Search for the cell housing the specified text and yield its [X, Y] center coordinate. 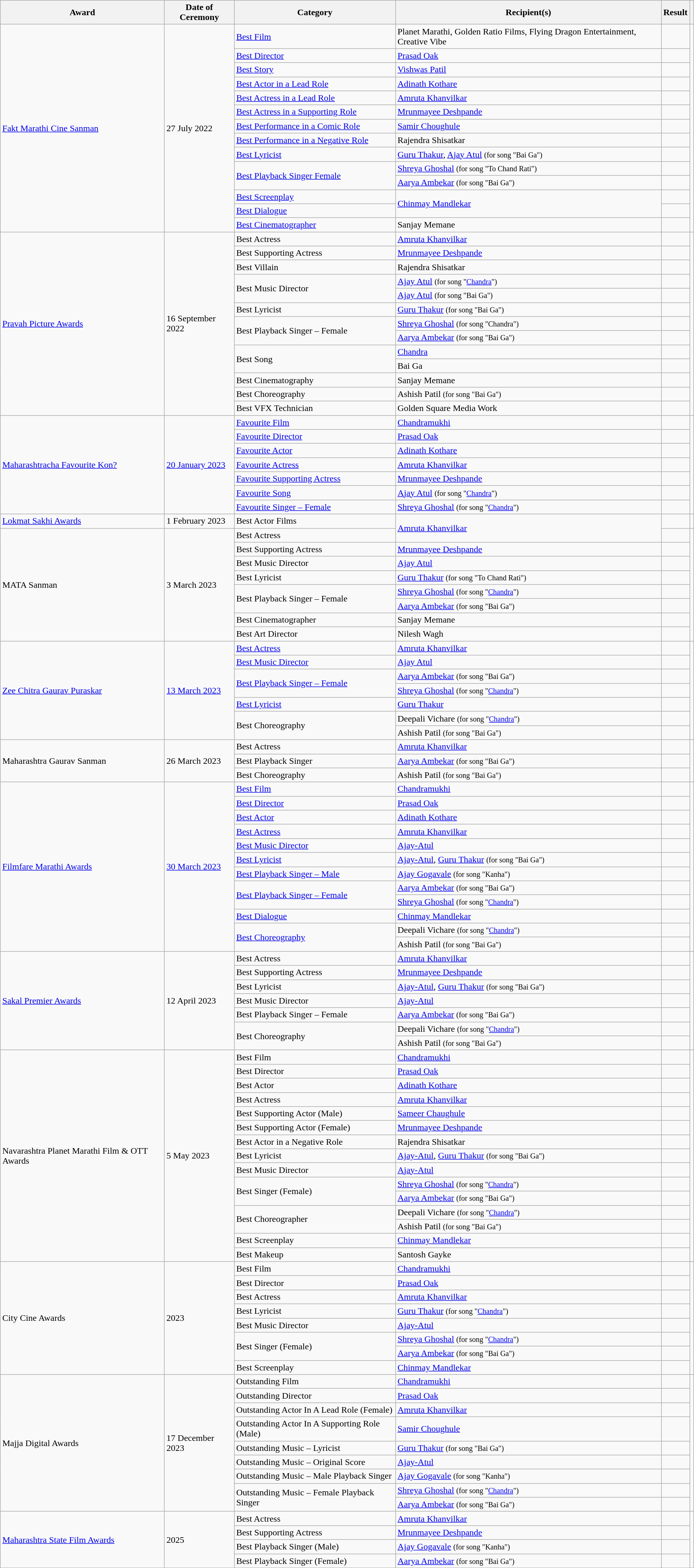
27 July 2022 [199, 128]
Sameer Chaughule [529, 1114]
17 December 2023 [199, 1443]
MATA Sanman [82, 584]
Best Actor in a Lead Role [315, 84]
Best Art Director [315, 634]
30 March 2023 [199, 866]
26 March 2023 [199, 761]
Outstanding Film [315, 1382]
Golden Square Media Work [529, 408]
Zee Chitra Gaurav Puraskar [82, 690]
5 May 2023 [199, 1156]
2023 [199, 1318]
Best Story [315, 70]
3 March 2023 [199, 584]
Best Actress in a Supporting Role [315, 112]
Chandra [529, 352]
Maharashtracha Favourite Kon? [82, 464]
Navarashtra Planet Marathi Film & OTT Awards [82, 1156]
Best Playback Singer – Male [315, 873]
Vishwas Patil [529, 70]
Lokmat Sakhi Awards [82, 521]
Best Playback Singer [315, 761]
Shreya Ghoshal (for song "To Chand Rati") [529, 168]
Recipient(s) [529, 13]
Best Supporting Actor (Female) [315, 1128]
Favourite Supporting Actress [315, 479]
13 March 2023 [199, 690]
Filmfare Marathi Awards [82, 866]
Best Actress in a Lead Role [315, 98]
Best Performance in a Negative Role [315, 140]
Best Song [315, 359]
Outstanding Music – Male Playback Singer [315, 1476]
Best Makeup [315, 1254]
Best Playback Singer Female [315, 175]
Best VFX Technician [315, 408]
Best Choreographer [315, 1219]
20 January 2023 [199, 464]
Favourite Actor [315, 451]
Best Actor in a Negative Role [315, 1142]
Fakt Marathi Cine Sanman [82, 128]
Favourite Director [315, 437]
Majja Digital Awards [82, 1443]
City Cine Awards [82, 1318]
Outstanding Actor In A Supporting Role (Male) [315, 1429]
Guru Thakur, Ajay Atul (for song "Bai Ga") [529, 154]
Pravah Picture Awards [82, 324]
Favourite Film [315, 422]
Guru Thakur [529, 705]
Outstanding Music – Female Playback Singer [315, 1497]
Outstanding Music – Original Score [315, 1462]
1 February 2023 [199, 521]
Best Villain [315, 267]
Best Actor Films [315, 521]
Ajay Atul (for song "Bai Ga") [529, 295]
Best Playback Singer (Female) [315, 1561]
Guru Thakur (for song "To Chand Rati") [529, 577]
Best Cinematography [315, 380]
Bai Ga [529, 366]
Favourite Song [315, 493]
Best Performance in a Comic Role [315, 126]
Maharashtra State Film Awards [82, 1539]
Award [82, 13]
Best Supporting Actor (Male) [315, 1114]
Outstanding Actor In A Lead Role (Female) [315, 1410]
Sakal Premier Awards [82, 1001]
Favourite Actress [315, 465]
Santosh Gayke [529, 1254]
Category [315, 13]
Guru Thakur (for song "Chandra") [529, 1311]
Favourite Singer – Female [315, 507]
12 April 2023 [199, 1001]
Result [675, 13]
Date of Ceremony [199, 13]
2025 [199, 1539]
16 September 2022 [199, 324]
Best Playback Singer (Male) [315, 1547]
Maharashtra Gaurav Sanman [82, 761]
Nilesh Wagh [529, 634]
Planet Marathi, Golden Ratio Films, Flying Dragon Entertainment, Creative Vibe [529, 36]
Outstanding Director [315, 1396]
Outstanding Music – Lyricist [315, 1448]
